For the text-containing cell, return its midpoint in (x, y) coordinate format. 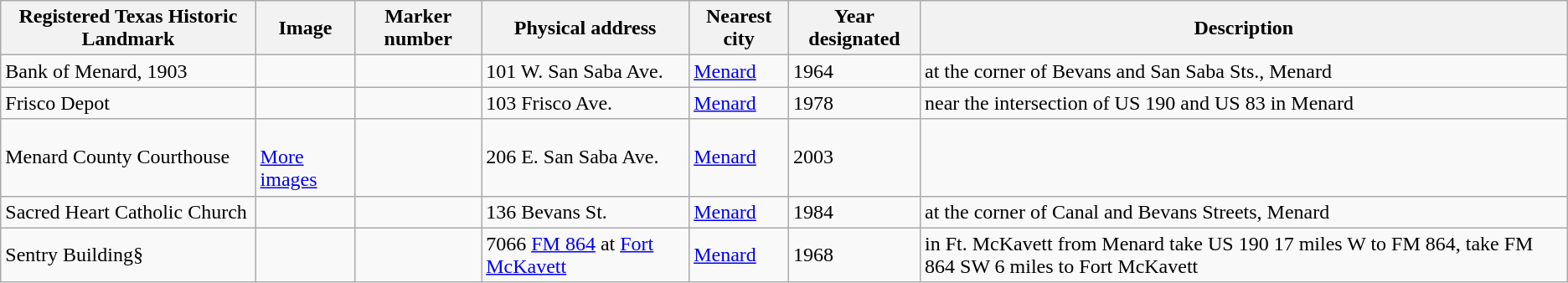
Nearest city (739, 28)
2003 (854, 157)
at the corner of Bevans and San Saba Sts., Menard (1245, 71)
Registered Texas Historic Landmark (128, 28)
in Ft. McKavett from Menard take US 190 17 miles W to FM 864, take FM 864 SW 6 miles to Fort McKavett (1245, 255)
Bank of Menard, 1903 (128, 71)
More images (305, 157)
Year designated (854, 28)
Marker number (419, 28)
206 E. San Saba Ave. (585, 157)
1984 (854, 212)
Sentry Building§ (128, 255)
1968 (854, 255)
101 W. San Saba Ave. (585, 71)
at the corner of Canal and Bevans Streets, Menard (1245, 212)
103 Frisco Ave. (585, 103)
Frisco Depot (128, 103)
1978 (854, 103)
near the intersection of US 190 and US 83 in Menard (1245, 103)
7066 FM 864 at Fort McKavett (585, 255)
Menard County Courthouse (128, 157)
Image (305, 28)
Physical address (585, 28)
1964 (854, 71)
Description (1245, 28)
136 Bevans St. (585, 212)
Sacred Heart Catholic Church (128, 212)
